Detect which cell encompasses the target text, then output its (x, y) center coordinate. 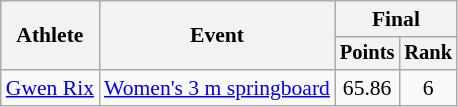
Points (367, 54)
Athlete (50, 36)
Gwen Rix (50, 88)
Women's 3 m springboard (217, 88)
Final (396, 19)
Event (217, 36)
Rank (428, 54)
6 (428, 88)
65.86 (367, 88)
